Determine the [X, Y] coordinate at the center of the cell enclosing the given text.  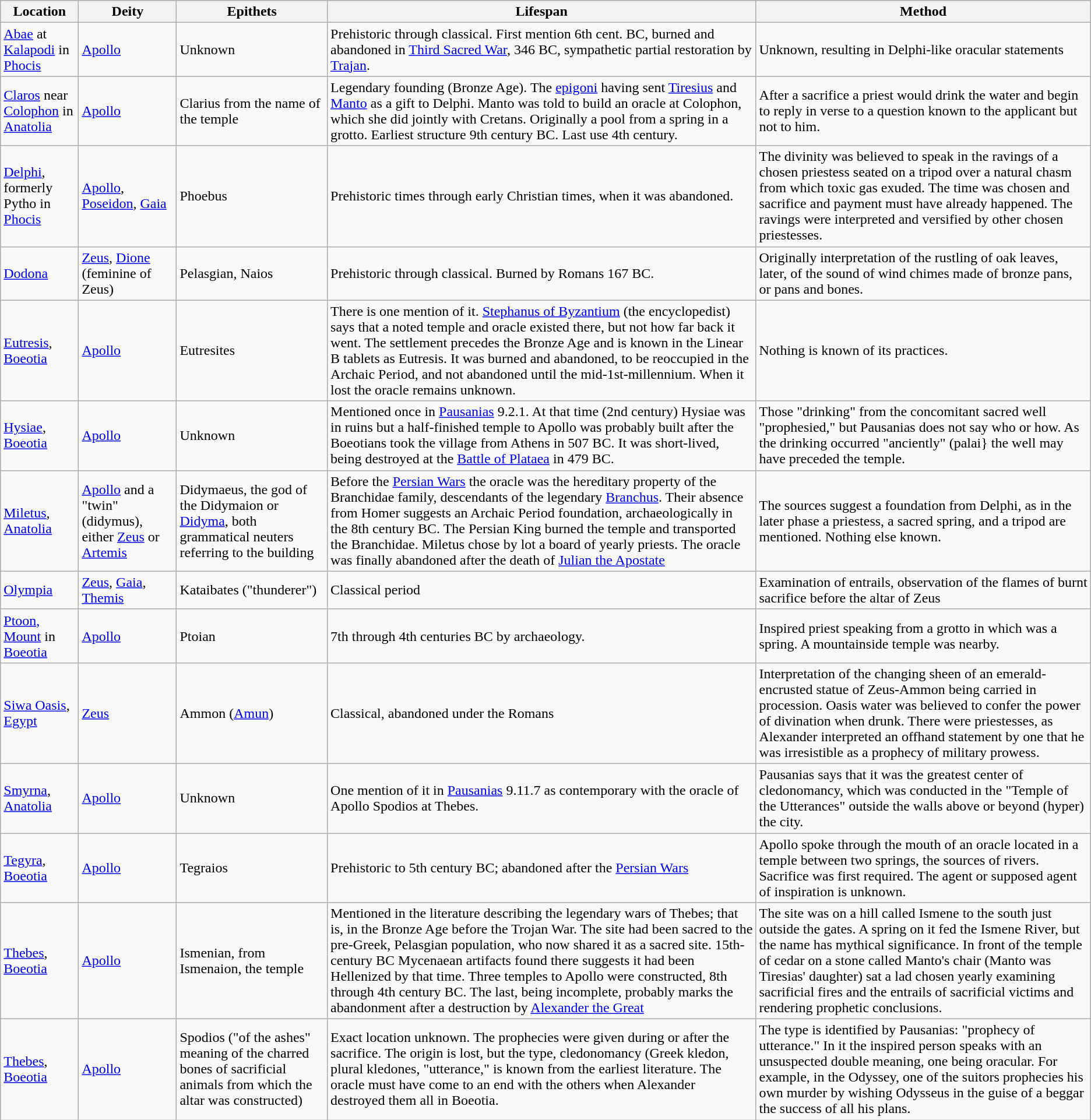
Miletus, Anatolia [40, 521]
Classical period [542, 590]
Tegyra, Boeotia [40, 868]
Olympia [40, 590]
Nothing is known of its practices. [923, 351]
Dodona [40, 273]
Siwa Oasis, Egypt [40, 713]
Examination of entrails, observation of the flames of burnt sacrifice before the altar of Zeus [923, 590]
Deity [128, 12]
Method [923, 12]
Abae at Kalapodi in Phocis [40, 50]
Smyrna, Anatolia [40, 798]
Zeus, Dione (feminine of Zeus) [128, 273]
Spodios ("of the ashes" meaning of the charred bones of sacrificial animals from which the altar was constructed) [252, 1070]
Eutresites [252, 351]
Location [40, 12]
Ptoon, Mount in Boeotia [40, 636]
Prehistoric times through early Christian times, when it was abandoned. [542, 196]
Inspired priest speaking from a grotto in which was a spring. A mountainside temple was nearby. [923, 636]
Claros near Colophon in Anatolia [40, 111]
Lifespan [542, 12]
Delphi, formerly Pytho in Phocis [40, 196]
The sources suggest a foundation from Delphi, as in the later phase a priestess, a sacred spring, and a tripod are mentioned. Nothing else known. [923, 521]
Didymaeus, the god of the Didymaion or Didyma, both grammatical neuters referring to the building [252, 521]
Classical, abandoned under the Romans [542, 713]
Apollo and a "twin" (didymus), either Zeus or Artemis [128, 521]
Ammon (Amun) [252, 713]
Prehistoric through classical. Burned by Romans 167 BC. [542, 273]
Prehistoric to 5th century BC; abandoned after the Persian Wars [542, 868]
Apollo, Poseidon, Gaia [128, 196]
Zeus, Gaia, Themis [128, 590]
Ismenian, from Ismenaion, the temple [252, 961]
Pelasgian, Naios [252, 273]
Zeus [128, 713]
Ptoian [252, 636]
Tegraios [252, 868]
One mention of it in Pausanias 9.11.7 as contemporary with the oracle of Apollo Spodios at Thebes. [542, 798]
Kataibates ("thunderer") [252, 590]
Hysiae, Boeotia [40, 436]
Epithets [252, 12]
Originally interpretation of the rustling of oak leaves, later, of the sound of wind chimes made of bronze pans, or pans and bones. [923, 273]
Eutresis, Boeotia [40, 351]
Clarius from the name of the temple [252, 111]
Unknown, resulting in Delphi-like oracular statements [923, 50]
After a sacrifice a priest would drink the water and begin to reply in verse to a question known to the applicant but not to him. [923, 111]
7th through 4th centuries BC by archaeology. [542, 636]
Phoebus [252, 196]
